Output the [X, Y] coordinate of the center of the cell containing the given text.  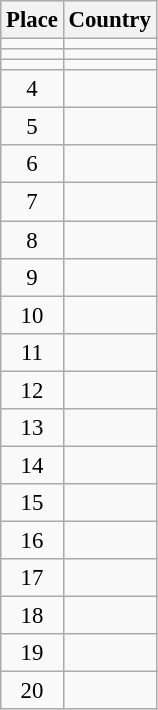
11 [32, 352]
Place [32, 20]
15 [32, 503]
16 [32, 540]
17 [32, 578]
5 [32, 127]
19 [32, 653]
14 [32, 465]
20 [32, 691]
4 [32, 89]
8 [32, 240]
6 [32, 165]
13 [32, 428]
7 [32, 202]
18 [32, 616]
10 [32, 315]
9 [32, 277]
12 [32, 390]
Country [110, 20]
